Scan for the cell matching the given text and deliver its (x, y) coordinate at center. 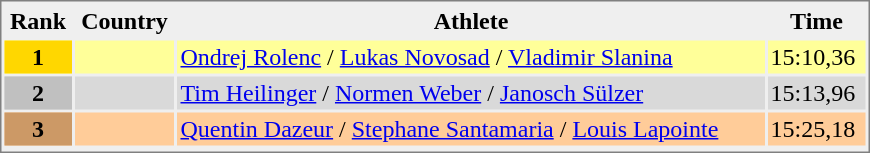
Quentin Dazeur / Stephane Santamaria / Louis Lapointe (470, 128)
2 (38, 92)
1 (38, 56)
3 (38, 128)
Athlete (470, 20)
Tim Heilinger / Normen Weber / Janosch Sülzer (470, 92)
Country (124, 20)
Ondrej Rolenc / Lukas Novosad / Vladimir Slanina (470, 56)
Rank (38, 20)
15:25,18 (817, 128)
15:10,36 (817, 56)
15:13,96 (817, 92)
Time (817, 20)
